From the cell containing the given text, extract its center point as [X, Y] coordinate. 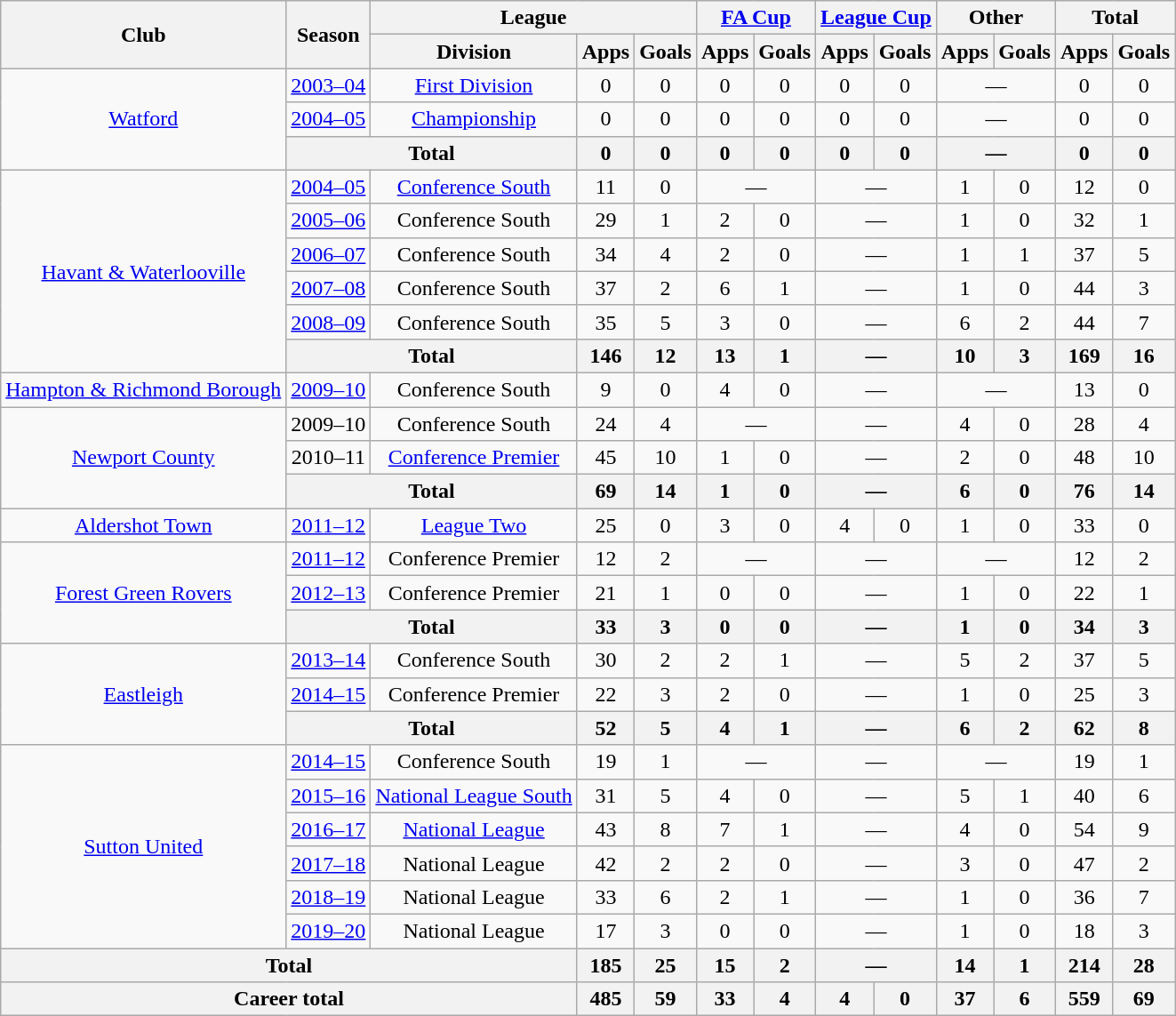
Other [996, 18]
15 [724, 964]
42 [605, 863]
35 [605, 322]
21 [605, 593]
Watford [144, 119]
2008–09 [329, 322]
2013–14 [329, 660]
48 [1084, 458]
43 [605, 829]
2006–07 [329, 254]
11 [605, 187]
16 [1144, 356]
2003–04 [329, 85]
2015–16 [329, 796]
Havant & Waterlooville [144, 271]
League [533, 18]
2005–06 [329, 220]
Forest Green Rovers [144, 593]
17 [605, 931]
76 [1084, 492]
Aldershot Town [144, 525]
59 [666, 999]
485 [605, 999]
559 [1084, 999]
214 [1084, 964]
45 [605, 458]
Championship [474, 119]
2012–13 [329, 593]
62 [1084, 728]
First Division [474, 85]
169 [1084, 356]
40 [1084, 796]
Hampton & Richmond Borough [144, 389]
52 [605, 728]
29 [605, 220]
2007–08 [329, 288]
2016–17 [329, 829]
2019–20 [329, 931]
Season [329, 35]
Club [144, 35]
2017–18 [329, 863]
FA Cup [756, 18]
18 [1084, 931]
54 [1084, 829]
32 [1084, 220]
185 [605, 964]
36 [1084, 897]
30 [605, 660]
24 [605, 424]
47 [1084, 863]
Division [474, 52]
Eastleigh [144, 694]
31 [605, 796]
2018–19 [329, 897]
Sutton United [144, 846]
National League South [474, 796]
League Cup [876, 18]
Newport County [144, 458]
146 [605, 356]
2010–11 [329, 458]
League Two [474, 525]
Career total [289, 999]
